Pinpoint the cell where the given text exists, returning its [x, y] midpoint coordinate. 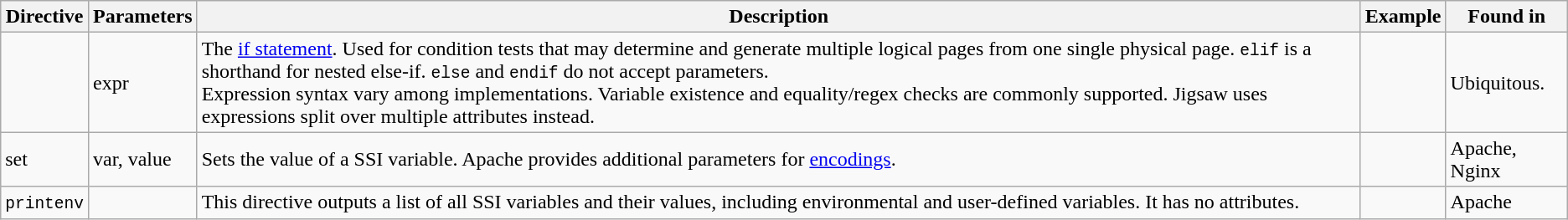
Parameters [142, 17]
Ubiquitous. [1506, 82]
Apache [1506, 202]
Description [779, 17]
Example [1403, 17]
Directive [45, 17]
Apache, Nginx [1506, 159]
printenv [45, 202]
var, value [142, 159]
set [45, 159]
Found in [1506, 17]
This directive outputs a list of all SSI variables and their values, including environmental and user-defined variables. It has no attributes. [779, 202]
expr [142, 82]
Sets the value of a SSI variable. Apache provides additional parameters for encodings. [779, 159]
